Return the (x, y) coordinate for the center point of the cell that contains the specified text.  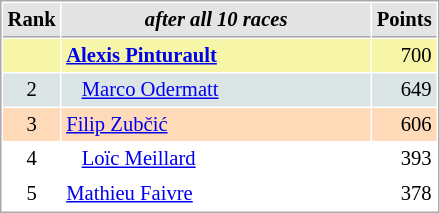
Filip Zubčić (216, 124)
Mathieu Faivre (216, 194)
Alexis Pinturault (216, 56)
Loïc Meillard (216, 158)
4 (32, 158)
393 (404, 158)
700 (404, 56)
606 (404, 124)
Marco Odermatt (216, 90)
5 (32, 194)
Rank (32, 20)
649 (404, 90)
after all 10 races (216, 20)
378 (404, 194)
2 (32, 90)
3 (32, 124)
Points (404, 20)
